Detect which cell encompasses the target text, then output its (x, y) center coordinate. 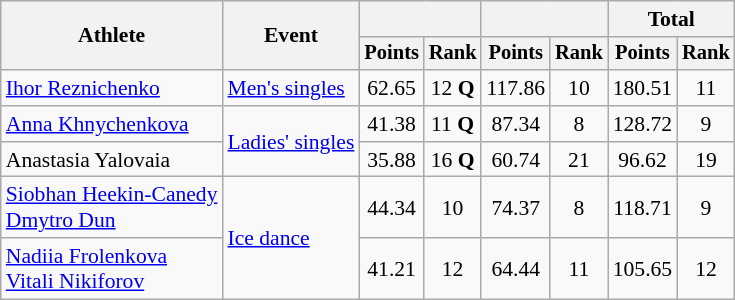
118.71 (642, 208)
128.72 (642, 124)
96.62 (642, 160)
35.88 (391, 160)
Anastasia Yalovaia (112, 160)
19 (706, 160)
87.34 (516, 124)
41.21 (391, 268)
62.65 (391, 88)
12 Q (453, 88)
44.34 (391, 208)
64.44 (516, 268)
11 Q (453, 124)
Men's singles (290, 88)
Ice dance (290, 238)
Ladies' singles (290, 142)
117.86 (516, 88)
Total (672, 19)
105.65 (642, 268)
16 Q (453, 160)
41.38 (391, 124)
Siobhan Heekin-CanedyDmytro Dun (112, 208)
Anna Khnychenkova (112, 124)
Athlete (112, 36)
21 (579, 160)
Ihor Reznichenko (112, 88)
Event (290, 36)
Nadiia FrolenkovaVitali Nikiforov (112, 268)
180.51 (642, 88)
74.37 (516, 208)
60.74 (516, 160)
